Provide the (x, y) coordinate of the cell's center where the given text is located.  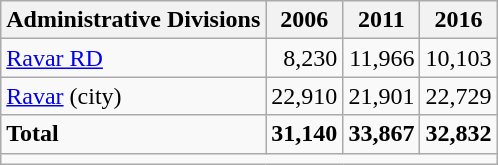
21,901 (382, 96)
33,867 (382, 134)
Ravar RD (134, 58)
2016 (458, 20)
22,729 (458, 96)
10,103 (458, 58)
2011 (382, 20)
Total (134, 134)
8,230 (304, 58)
Ravar (city) (134, 96)
32,832 (458, 134)
Administrative Divisions (134, 20)
22,910 (304, 96)
11,966 (382, 58)
31,140 (304, 134)
2006 (304, 20)
